Scan for the cell matching the given text and deliver its (x, y) coordinate at center. 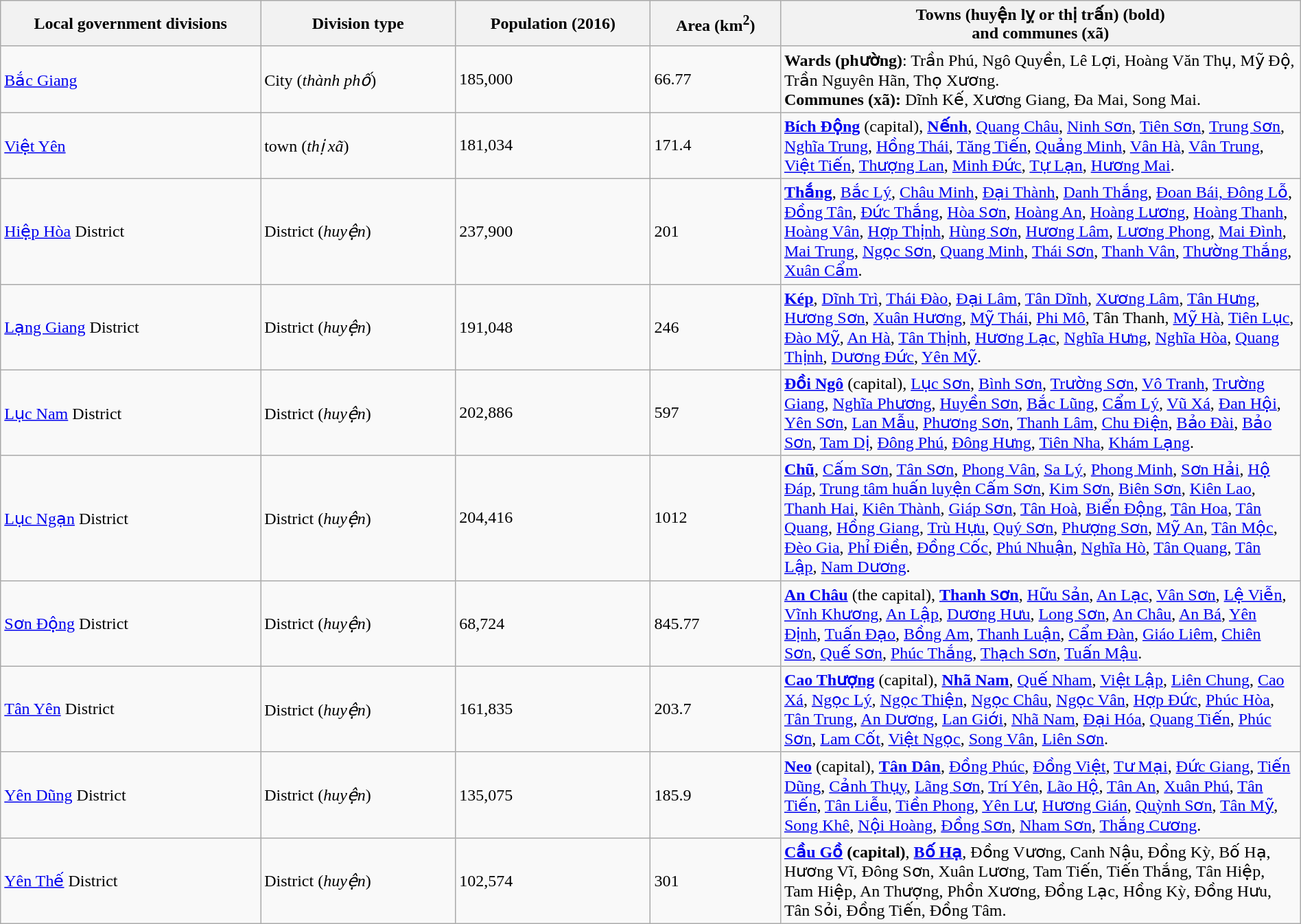
Việt Yên (130, 145)
68,724 (553, 623)
597 (715, 413)
Population (2016) (553, 23)
204,416 (553, 518)
301 (715, 881)
185,000 (553, 80)
102,574 (553, 881)
135,075 (553, 794)
City (thành phố) (358, 80)
185.9 (715, 794)
Hiệp Hòa District (130, 231)
Yên Dũng District (130, 794)
181,034 (553, 145)
246 (715, 327)
Towns (huyện lỵ or thị trấn) (bold)and communes (xã) (1040, 23)
845.77 (715, 623)
1012 (715, 518)
201 (715, 231)
191,048 (553, 327)
66.77 (715, 80)
161,835 (553, 709)
171.4 (715, 145)
Wards (phường): Trần Phú, Ngô Quyền, Lê Lợi, Hoàng Văn Thụ, Mỹ Độ, Trần Nguyên Hãn, Thọ Xương.Communes (xã): Dĩnh Kế, Xương Giang, Đa Mai, Song Mai. (1040, 80)
203.7 (715, 709)
202,886 (553, 413)
Bắc Giang (130, 80)
Yên Thế District (130, 881)
Local government divisions (130, 23)
Lạng Giang District (130, 327)
Division type (358, 23)
Tân Yên District (130, 709)
237,900 (553, 231)
Lục Ngạn District (130, 518)
Lục Nam District (130, 413)
town (thị xã) (358, 145)
Area (km2) (715, 23)
Sơn Động District (130, 623)
